Locate the cell with the specified text and output its (x, y) center coordinate. 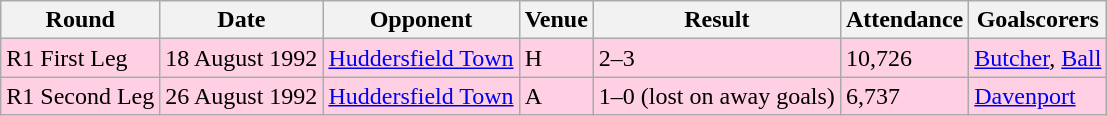
Goalscorers (1038, 20)
A (556, 96)
10,726 (904, 58)
Round (80, 20)
Attendance (904, 20)
Result (716, 20)
R1 First Leg (80, 58)
26 August 1992 (242, 96)
6,737 (904, 96)
Butcher, Ball (1038, 58)
Venue (556, 20)
Davenport (1038, 96)
Opponent (421, 20)
Date (242, 20)
R1 Second Leg (80, 96)
2–3 (716, 58)
1–0 (lost on away goals) (716, 96)
H (556, 58)
18 August 1992 (242, 58)
